Scan for the cell matching the given text and deliver its [X, Y] coordinate at center. 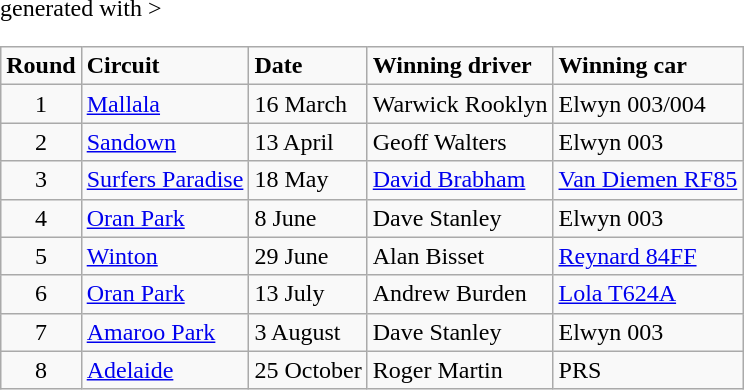
David Brabham [460, 180]
Winton [165, 256]
Circuit [165, 66]
25 October [308, 370]
Amaroo Park [165, 332]
Elwyn 003/004 [648, 104]
Adelaide [165, 370]
Date [308, 66]
Van Diemen RF85 [648, 180]
Reynard 84FF [648, 256]
8 [41, 370]
Alan Bisset [460, 256]
Surfers Paradise [165, 180]
1 [41, 104]
13 July [308, 294]
Warwick Rooklyn [460, 104]
2 [41, 142]
5 [41, 256]
Lola T624A [648, 294]
13 April [308, 142]
7 [41, 332]
3 [41, 180]
PRS [648, 370]
Round [41, 66]
16 March [308, 104]
Geoff Walters [460, 142]
Roger Martin [460, 370]
4 [41, 218]
18 May [308, 180]
Winning car [648, 66]
Sandown [165, 142]
Mallala [165, 104]
Andrew Burden [460, 294]
3 August [308, 332]
Winning driver [460, 66]
6 [41, 294]
8 June [308, 218]
29 June [308, 256]
